Locate the cell with the specified text and output its (X, Y) center coordinate. 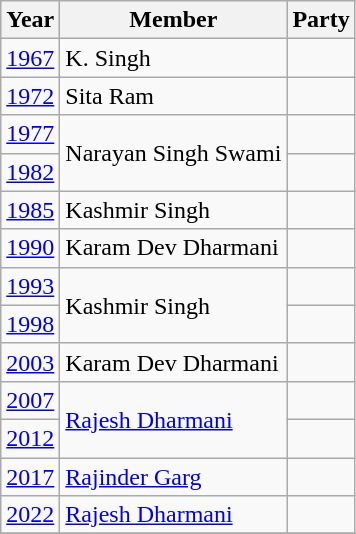
Narayan Singh Swami (174, 153)
1993 (30, 286)
2003 (30, 362)
K. Singh (174, 58)
2017 (30, 477)
1967 (30, 58)
Sita Ram (174, 96)
1982 (30, 172)
2022 (30, 515)
2007 (30, 400)
2012 (30, 438)
1985 (30, 210)
1972 (30, 96)
Party (321, 20)
Year (30, 20)
1998 (30, 324)
1977 (30, 134)
Rajinder Garg (174, 477)
Member (174, 20)
1990 (30, 248)
